Capture the cell that displays the provided text and extract its (X, Y) central coordinate. 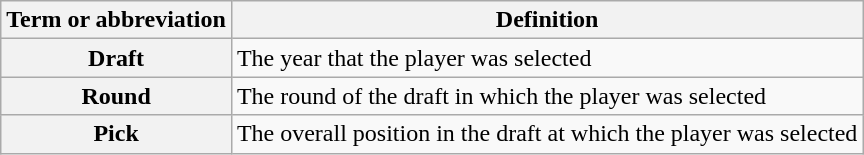
The round of the draft in which the player was selected (547, 96)
Round (116, 96)
The year that the player was selected (547, 58)
Pick (116, 134)
The overall position in the draft at which the player was selected (547, 134)
Draft (116, 58)
Definition (547, 20)
Term or abbreviation (116, 20)
